Search for the cell housing the specified text and yield its [X, Y] center coordinate. 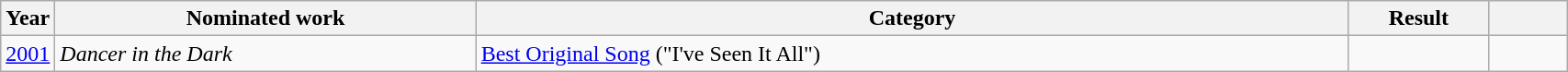
Category [912, 18]
Year [28, 18]
Best Original Song ("I've Seen It All") [912, 54]
Dancer in the Dark [265, 54]
Nominated work [265, 18]
2001 [28, 54]
Result [1418, 18]
